Extract the (X, Y) coordinate from the center of the cell holding the provided text.  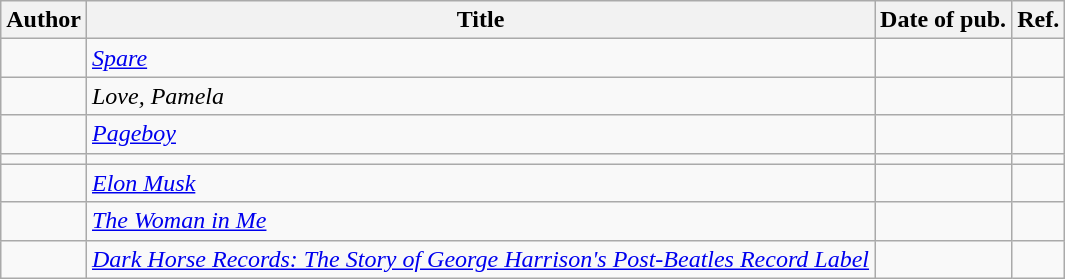
Title (480, 20)
Date of pub. (944, 20)
Pageboy (480, 134)
Dark Horse Records: The Story of George Harrison's Post-Beatles Record Label (480, 259)
The Woman in Me (480, 221)
Elon Musk (480, 183)
Ref. (1038, 20)
Spare (480, 58)
Love, Pamela (480, 96)
Author (44, 20)
